Provide the (x, y) coordinate of the cell's center where the given text is located.  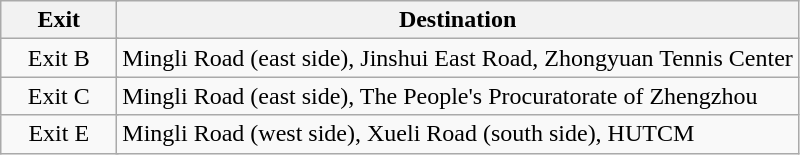
Exit E (59, 134)
Destination (458, 20)
Exit B (59, 58)
Mingli Road (east side), Jinshui East Road, Zhongyuan Tennis Center (458, 58)
Exit (59, 20)
Mingli Road (west side), Xueli Road (south side), HUTCM (458, 134)
Exit C (59, 96)
Mingli Road (east side), The People's Procuratorate of Zhengzhou (458, 96)
